From the cell containing the given text, extract its center point as [X, Y] coordinate. 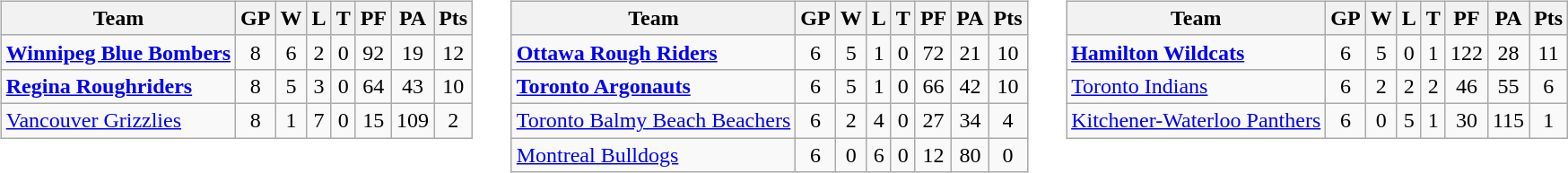
Vancouver Grizzlies [118, 120]
Ottawa Rough Riders [653, 52]
15 [373, 120]
Winnipeg Blue Bombers [118, 52]
34 [971, 120]
Kitchener-Waterloo Panthers [1197, 120]
115 [1508, 120]
27 [933, 120]
46 [1466, 86]
64 [373, 86]
Toronto Argonauts [653, 86]
55 [1508, 86]
28 [1508, 52]
21 [971, 52]
42 [971, 86]
109 [413, 120]
Toronto Indians [1197, 86]
72 [933, 52]
Toronto Balmy Beach Beachers [653, 120]
Montreal Bulldogs [653, 155]
122 [1466, 52]
Regina Roughriders [118, 86]
80 [971, 155]
Hamilton Wildcats [1197, 52]
19 [413, 52]
3 [319, 86]
66 [933, 86]
43 [413, 86]
92 [373, 52]
7 [319, 120]
11 [1548, 52]
30 [1466, 120]
